Determine the (x, y) coordinate at the center of the cell enclosing the given text.  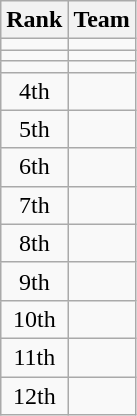
7th (34, 205)
Rank (34, 20)
6th (34, 167)
8th (34, 243)
Team (102, 20)
9th (34, 281)
4th (34, 91)
5th (34, 129)
11th (34, 357)
10th (34, 319)
12th (34, 395)
